Determine the (X, Y) coordinate at the center of the cell enclosing the given text.  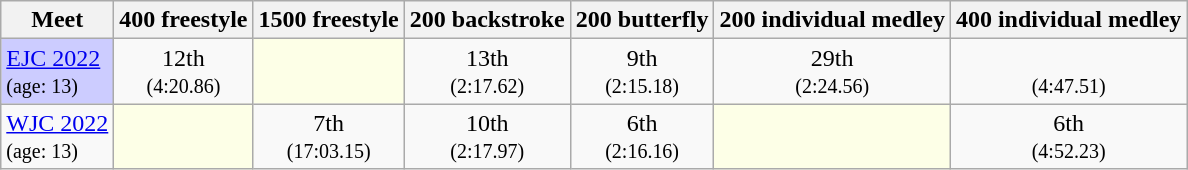
13th(2:17.62) (487, 72)
10th(2:17.97) (487, 136)
6th(2:16.16) (642, 136)
1500 freestyle (328, 20)
(4:47.51) (1068, 72)
400 individual medley (1068, 20)
6th(4:52.23) (1068, 136)
7th(17:03.15) (328, 136)
12th(4:20.86) (184, 72)
400 freestyle (184, 20)
9th(2:15.18) (642, 72)
EJC 2022(age: 13) (58, 72)
200 backstroke (487, 20)
200 individual medley (832, 20)
29th(2:24.56) (832, 72)
Meet (58, 20)
200 butterfly (642, 20)
WJC 2022(age: 13) (58, 136)
